Pinpoint the cell where the given text exists, returning its (x, y) midpoint coordinate. 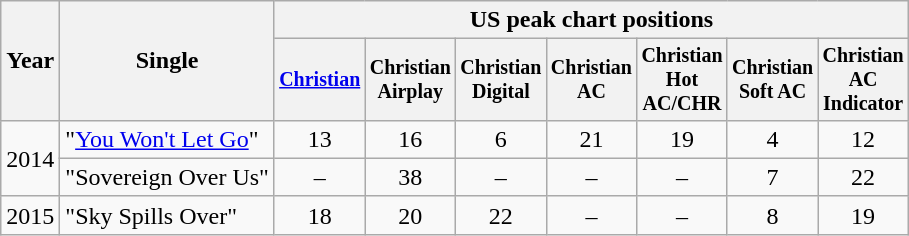
13 (320, 139)
"Sky Spills Over" (168, 215)
2014 (30, 158)
21 (592, 139)
ChristianDigital (502, 80)
12 (864, 139)
"Sovereign Over Us" (168, 177)
16 (410, 139)
ChristianAC (592, 80)
20 (410, 215)
8 (772, 215)
ChristianHot AC/CHR (682, 80)
7 (772, 177)
ChristianAC Indicator (864, 80)
4 (772, 139)
Single (168, 61)
ChristianAirplay (410, 80)
38 (410, 177)
Christian (320, 80)
US peak chart positions (591, 20)
ChristianSoft AC (772, 80)
Year (30, 61)
2015 (30, 215)
6 (502, 139)
"You Won't Let Go" (168, 139)
18 (320, 215)
